Detect which cell encompasses the target text, then output its [x, y] center coordinate. 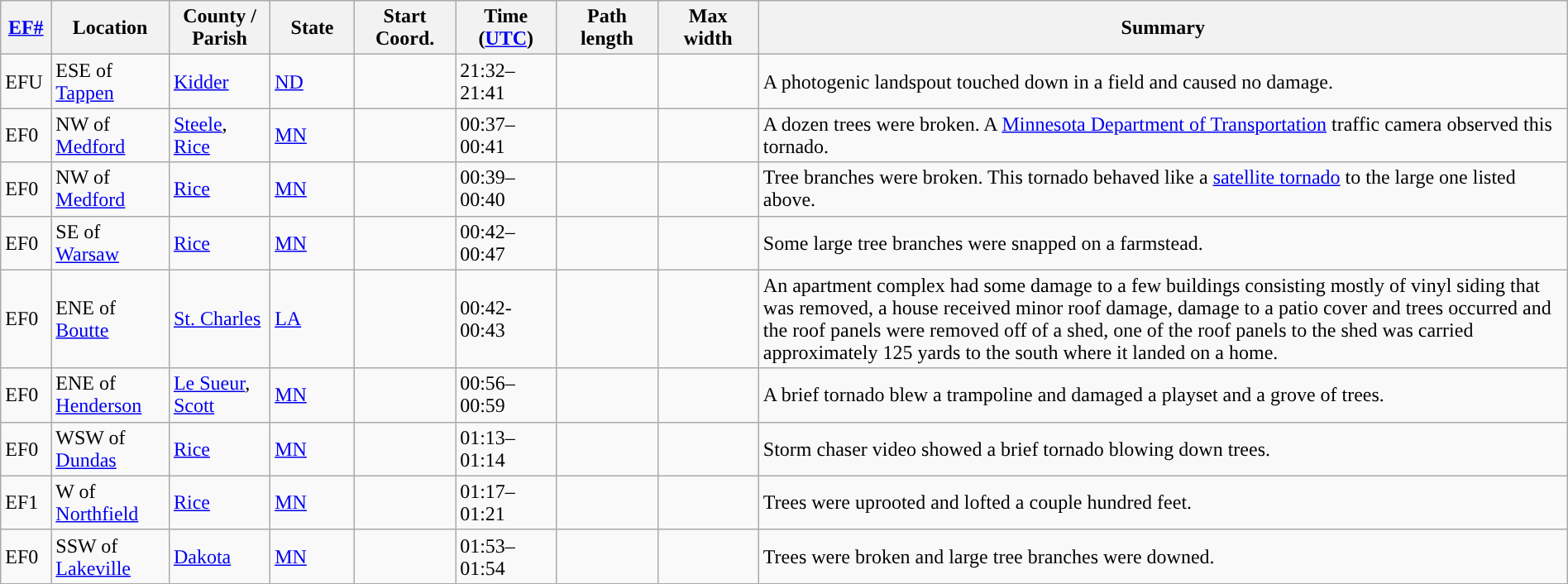
ENE of Henderson [111, 395]
EFU [26, 81]
A brief tornado blew a trampoline and damaged a playset and a grove of trees. [1163, 395]
00:56–00:59 [506, 395]
EF# [26, 28]
LA [313, 319]
00:42–00:47 [506, 243]
Location [111, 28]
00:37–00:41 [506, 136]
Some large tree branches were snapped on a farmstead. [1163, 243]
ENE of Boutte [111, 319]
Max width [708, 28]
Path length [607, 28]
WSW of Dundas [111, 448]
EF1 [26, 503]
Summary [1163, 28]
St. Charles [219, 319]
A dozen trees were broken. A Minnesota Department of Transportation traffic camera observed this tornado. [1163, 136]
Dakota [219, 556]
ND [313, 81]
Trees were uprooted and lofted a couple hundred feet. [1163, 503]
Trees were broken and large tree branches were downed. [1163, 556]
Le Sueur, Scott [219, 395]
01:13–01:14 [506, 448]
SE of Warsaw [111, 243]
W of Northfield [111, 503]
State [313, 28]
Time (UTC) [506, 28]
County / Parish [219, 28]
Steele, Rice [219, 136]
00:39–00:40 [506, 189]
Start Coord. [404, 28]
Storm chaser video showed a brief tornado blowing down trees. [1163, 448]
ESE of Tappen [111, 81]
00:42-00:43 [506, 319]
01:17–01:21 [506, 503]
Tree branches were broken. This tornado behaved like a satellite tornado to the large one listed above. [1163, 189]
01:53–01:54 [506, 556]
21:32–21:41 [506, 81]
Kidder [219, 81]
SSW of Lakeville [111, 556]
A photogenic landspout touched down in a field and caused no damage. [1163, 81]
